Return (X, Y) of the center of cell containing provided text 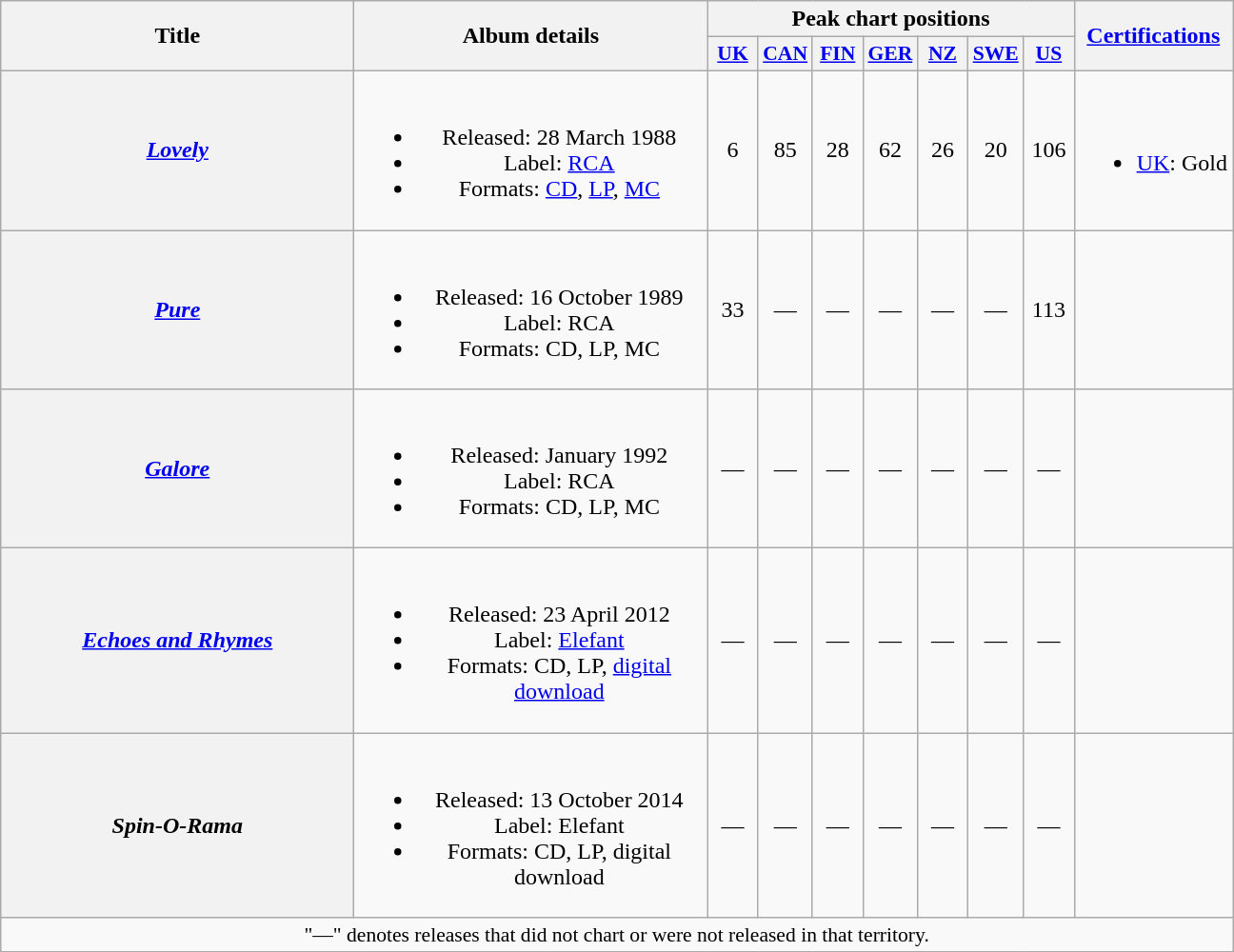
UK (733, 54)
62 (889, 150)
UK: Gold (1153, 150)
Released: 13 October 2014Label: ElefantFormats: CD, LP, digital download (531, 825)
Lovely (177, 150)
Released: 23 April 2012Label: ElefantFormats: CD, LP, digital download (531, 641)
Echoes and Rhymes (177, 641)
Title (177, 36)
Released: 16 October 1989Label: RCAFormats: CD, LP, MC (531, 310)
Released: January 1992Label: RCAFormats: CD, LP, MC (531, 468)
106 (1049, 150)
113 (1049, 310)
26 (943, 150)
Pure (177, 310)
Album details (531, 36)
FIN (838, 54)
US (1049, 54)
SWE (996, 54)
Spin-O-Rama (177, 825)
6 (733, 150)
20 (996, 150)
NZ (943, 54)
33 (733, 310)
Galore (177, 468)
Released: 28 March 1988Label: RCAFormats: CD, LP, MC (531, 150)
GER (889, 54)
Peak chart positions (891, 19)
"—" denotes releases that did not chart or were not released in that territory. (617, 935)
28 (838, 150)
85 (785, 150)
CAN (785, 54)
Certifications (1153, 36)
